From the cell containing the given text, extract its center point as (X, Y) coordinate. 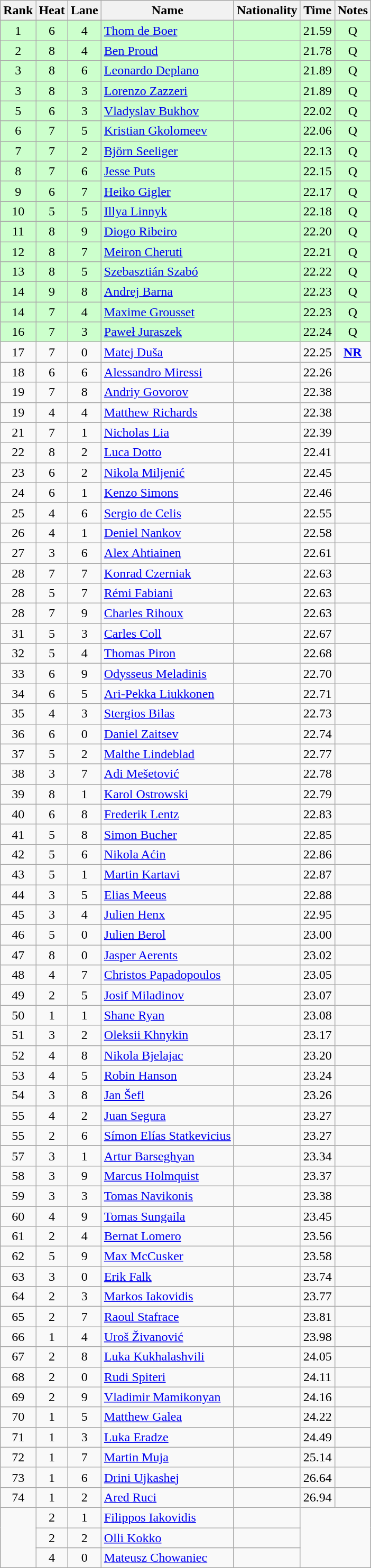
Drini Ujkashej (167, 1477)
22.13 (317, 151)
Luca Dotto (167, 452)
22.41 (317, 452)
Matej Duša (167, 352)
32 (18, 654)
Nationality (267, 11)
Björn Seeliger (167, 151)
74 (18, 1497)
22.86 (317, 854)
23.00 (317, 935)
73 (18, 1477)
22.77 (317, 754)
66 (18, 1337)
23.77 (317, 1297)
39 (18, 794)
Jasper Aerents (167, 955)
23.38 (317, 1196)
Raoul Stafrace (167, 1317)
Vladyslav Bukhov (167, 111)
22.17 (317, 191)
23.07 (317, 995)
22.55 (317, 513)
47 (18, 955)
Matthew Richards (167, 412)
22.73 (317, 714)
Vladimir Mamikonyan (167, 1397)
22.06 (317, 131)
18 (18, 372)
Alex Ahtiainen (167, 553)
54 (18, 1095)
22.46 (317, 493)
Frederik Lentz (167, 814)
Ben Proud (167, 51)
Illya Linnyk (167, 211)
Kristian Gkolomeev (167, 131)
Juan Segura (167, 1116)
Rank (18, 11)
23.20 (317, 1055)
Carles Coll (167, 634)
59 (18, 1196)
Tomas Sungaila (167, 1216)
Josif Miladinov (167, 995)
Luka Kukhalashvili (167, 1357)
Nikola Miljenić (167, 473)
22.68 (317, 654)
68 (18, 1377)
35 (18, 714)
22.85 (317, 834)
22.67 (317, 634)
17 (18, 352)
22.45 (317, 473)
69 (18, 1397)
12 (18, 252)
46 (18, 935)
22.02 (317, 111)
23.81 (317, 1317)
33 (18, 674)
24.16 (317, 1397)
Heiko Gigler (167, 191)
22.78 (317, 774)
Filippos Iakovidis (167, 1517)
Artur Barseghyan (167, 1156)
58 (18, 1176)
Szebasztián Szabó (167, 272)
24.05 (317, 1357)
31 (18, 634)
42 (18, 854)
Charles Rihoux (167, 613)
22.83 (317, 814)
Símon Elías Statkevicius (167, 1136)
Andriy Govorov (167, 392)
Markos Iakovidis (167, 1297)
Kenzo Simons (167, 493)
Andrej Barna (167, 292)
34 (18, 694)
Rudi Spiteri (167, 1377)
25 (18, 513)
Diogo Ribeiro (167, 231)
52 (18, 1055)
23.98 (317, 1337)
22.26 (317, 372)
38 (18, 774)
Ari-Pekka Liukkonen (167, 694)
26.64 (317, 1477)
Daniel Zaitsev (167, 734)
Christos Papadopoulos (167, 975)
22.70 (317, 674)
22 (18, 452)
Matthew Galea (167, 1417)
40 (18, 814)
Paweł Juraszek (167, 332)
24.49 (317, 1437)
23.02 (317, 955)
44 (18, 895)
24.22 (317, 1417)
71 (18, 1437)
23.58 (317, 1257)
51 (18, 1035)
43 (18, 874)
37 (18, 754)
Thom de Boer (167, 31)
Uroš Živanović (167, 1337)
22.18 (317, 211)
22.39 (317, 432)
70 (18, 1417)
22.71 (317, 694)
Konrad Czerniak (167, 573)
22.58 (317, 533)
Alessandro Miressi (167, 372)
Nicholas Lia (167, 432)
23.45 (317, 1216)
23 (18, 473)
23.05 (317, 975)
NR (353, 352)
Max McCusker (167, 1257)
Jesse Puts (167, 171)
Nikola Aćin (167, 854)
22.88 (317, 895)
Martin Kartavi (167, 874)
Marcus Holmquist (167, 1176)
Leonardo Deplano (167, 71)
23.26 (317, 1095)
Time (317, 11)
Adi Mešetović (167, 774)
Julien Berol (167, 935)
Sergio de Celis (167, 513)
36 (18, 734)
53 (18, 1075)
67 (18, 1357)
60 (18, 1216)
Olli Kokko (167, 1538)
23.37 (317, 1176)
49 (18, 995)
Heat (52, 11)
22.74 (317, 734)
26 (18, 533)
61 (18, 1236)
24.11 (317, 1377)
21.59 (317, 31)
21 (18, 432)
Ared Ruci (167, 1497)
45 (18, 915)
27 (18, 553)
72 (18, 1457)
Elias Meeus (167, 895)
22.79 (317, 794)
57 (18, 1156)
Meiron Cheruti (167, 252)
Deniel Nankov (167, 533)
64 (18, 1297)
63 (18, 1277)
Lane (85, 11)
48 (18, 975)
22.22 (317, 272)
22.21 (317, 252)
Bernat Lomero (167, 1236)
Oleksii Khnykin (167, 1035)
10 (18, 211)
24 (18, 493)
65 (18, 1317)
Julien Henx (167, 915)
Shane Ryan (167, 1015)
Martin Muja (167, 1457)
Karol Ostrowski (167, 794)
Jan Šefl (167, 1095)
Stergios Bilas (167, 714)
41 (18, 834)
Nikola Bjelajac (167, 1055)
Tomas Navikonis (167, 1196)
Luka Eradze (167, 1437)
Simon Bucher (167, 834)
11 (18, 231)
13 (18, 272)
50 (18, 1015)
Malthe Lindeblad (167, 754)
23.56 (317, 1236)
23.34 (317, 1156)
22.15 (317, 171)
Robin Hanson (167, 1075)
23.08 (317, 1015)
22.61 (317, 553)
Rémi Fabiani (167, 593)
21.78 (317, 51)
16 (18, 332)
Erik Falk (167, 1277)
26.94 (317, 1497)
22.24 (317, 332)
23.17 (317, 1035)
23.74 (317, 1277)
62 (18, 1257)
Odysseus Meladinis (167, 674)
22.20 (317, 231)
Thomas Piron (167, 654)
23.24 (317, 1075)
Notes (353, 11)
22.95 (317, 915)
Name (167, 11)
Lorenzo Zazzeri (167, 91)
25.14 (317, 1457)
22.87 (317, 874)
Mateusz Chowaniec (167, 1558)
Maxime Grousset (167, 312)
22.25 (317, 352)
